Return (X, Y) of the center of cell containing provided text 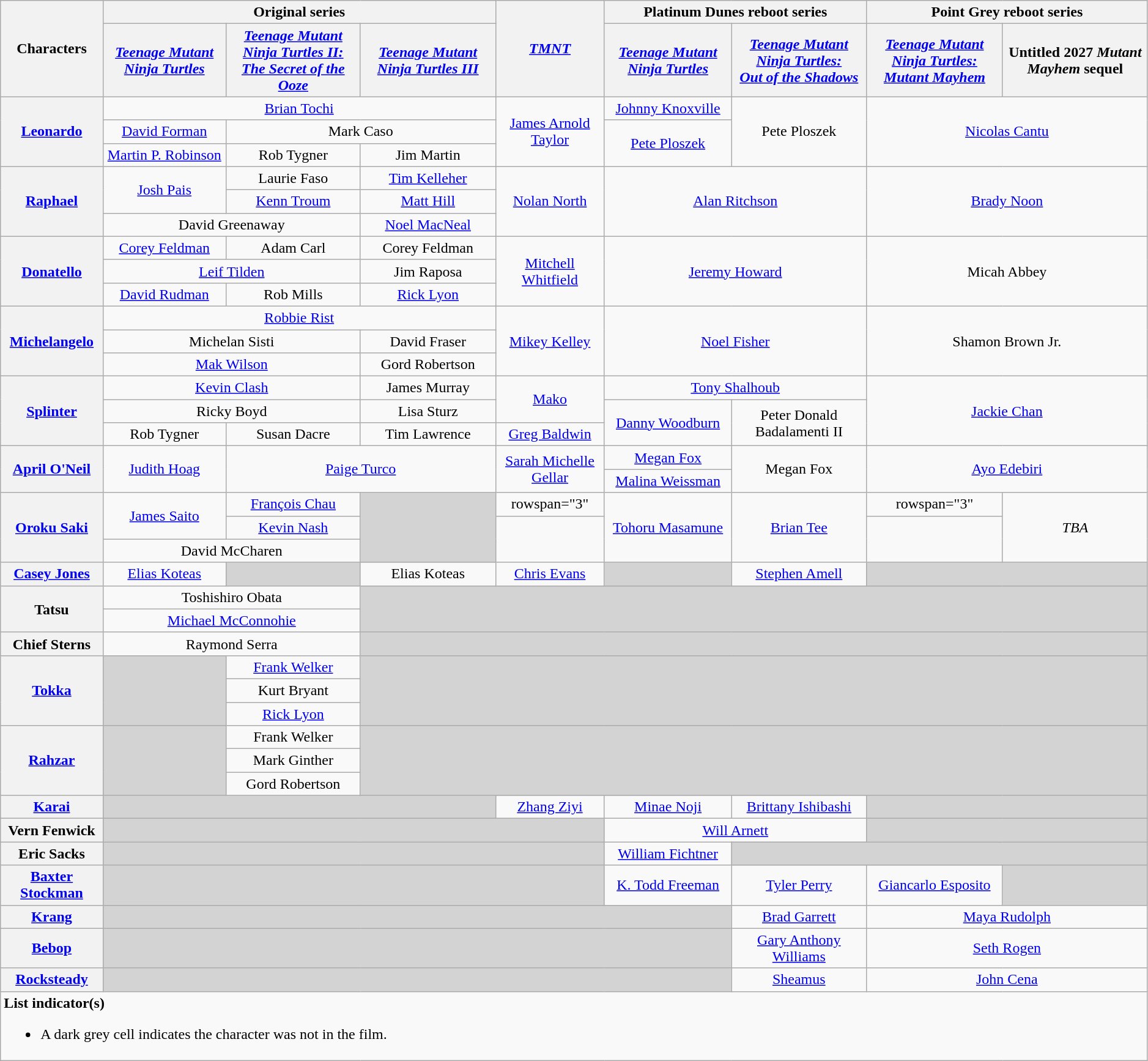
Chief Sterns (51, 644)
Johnny Knoxville (668, 108)
Susan Dacre (293, 434)
Vern Fenwick (51, 830)
Michelan Sisti (231, 341)
Teenage Mutant Ninja Turtles II: The Secret of the Ooze (293, 60)
Oroku Saki (51, 527)
Sarah Michelle Gellar (550, 469)
Jim Raposa (428, 271)
Mark Caso (361, 132)
Minae Noji (668, 807)
Tokka (51, 690)
Teenage Mutant Ninja Turtles: Out of the Shadows (799, 60)
Jackie Chan (1007, 411)
Raphael (51, 201)
Tony Shalhoub (735, 388)
Greg Baldwin (550, 434)
Shamon Brown Jr. (1007, 341)
Krang (51, 917)
Bebop (51, 948)
François Chau (293, 504)
Michelangelo (51, 341)
Baxter Stockman (51, 885)
Malina Weissman (668, 481)
Platinum Dunes reboot series (735, 12)
Paige Turco (361, 469)
Brady Noon (1007, 201)
Brittany Ishibashi (799, 807)
Martin P. Robinson (164, 155)
Gary Anthony Williams (799, 948)
Matt Hill (428, 201)
Teenage Mutant Ninja Turtles: Mutant Mayhem (935, 60)
Laurie Faso (293, 178)
Brian Tochi (299, 108)
Ayo Edebiri (1007, 469)
Rob Mills (293, 294)
TBA (1075, 527)
John Cena (1007, 980)
Point Grey reboot series (1007, 12)
Raymond Serra (231, 644)
Lisa Sturz (428, 411)
Michael McConnohie (231, 620)
Toshishiro Obata (231, 597)
K. Todd Freeman (668, 885)
Tim Lawrence (428, 434)
Mikey Kelley (550, 341)
Sheamus (799, 980)
David McCharen (231, 551)
David Fraser (428, 341)
James Arnold Taylor (550, 132)
Leif Tilden (231, 271)
Seth Rogen (1007, 948)
Stephen Amell (799, 574)
David Rudman (164, 294)
William Fichtner (668, 854)
Brad Garrett (799, 917)
Zhang Ziyi (550, 807)
Kenn Troum (293, 201)
Will Arnett (735, 830)
Ricky Boyd (231, 411)
Teenage Mutant Ninja Turtles III (428, 60)
Kurt Bryant (293, 690)
Characters (51, 49)
Donatello (51, 271)
Karai (51, 807)
Untitled 2027 Mutant Mayhem sequel (1075, 60)
Eric Sacks (51, 854)
Mako (550, 400)
Kevin Clash (231, 388)
Mitchell Whitfield (550, 271)
Robbie Rist (299, 318)
Jim Martin (428, 155)
Danny Woodburn (668, 423)
Adam Carl (293, 248)
Tim Kelleher (428, 178)
TMNT (550, 49)
Nicolas Cantu (1007, 132)
Mark Ginther (293, 761)
Noel Fisher (735, 341)
David Forman (164, 132)
Jeremy Howard (735, 271)
Mak Wilson (231, 365)
Micah Abbey (1007, 271)
James Saito (164, 516)
Nolan North (550, 201)
Maya Rudolph (1007, 917)
James Murray (428, 388)
Rahzar (51, 761)
Leonardo (51, 132)
Rocksteady (51, 980)
Tohoru Masamune (668, 527)
List indicator(s)A dark grey cell indicates the character was not in the film. (574, 1026)
David Greenaway (231, 225)
Kevin Nash (293, 527)
Alan Ritchson (735, 201)
Tatsu (51, 609)
Noel MacNeal (428, 225)
Chris Evans (550, 574)
Josh Pais (164, 190)
Brian Tee (799, 527)
April O'Neil (51, 469)
Giancarlo Esposito (935, 885)
Judith Hoag (164, 469)
Splinter (51, 411)
Tyler Perry (799, 885)
Peter Donald Badalamenti II (799, 423)
Original series (299, 12)
Casey Jones (51, 574)
